Scan for the cell matching the given text and deliver its (X, Y) coordinate at center. 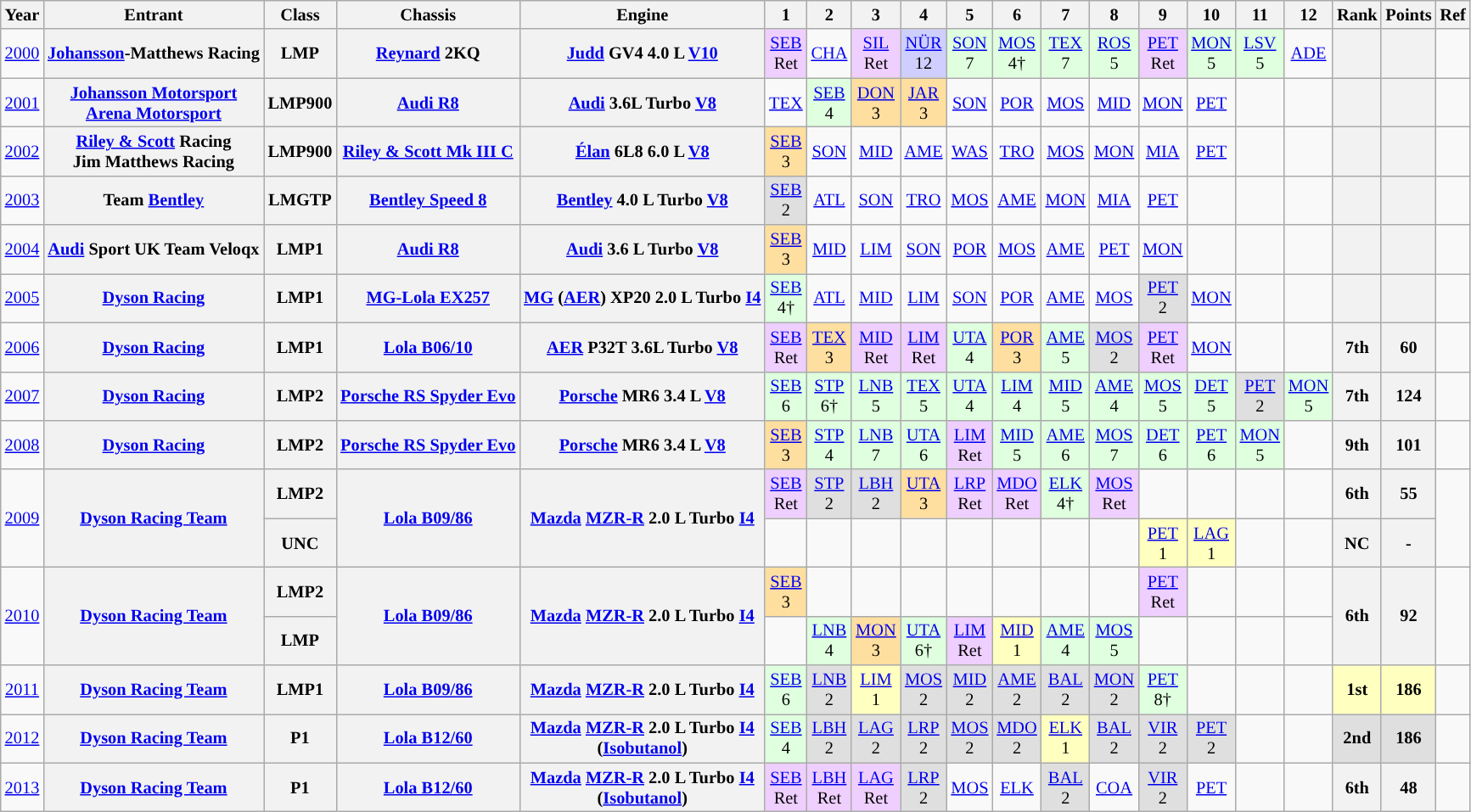
Year (22, 14)
LRPRet (970, 494)
Audi 3.6 L Turbo V8 (642, 249)
MID1 (1017, 641)
LBHRet (830, 787)
Élan 6L8 6.0 L V8 (642, 151)
2009 (22, 518)
Johansson-Matthews Racing (153, 53)
LSV5 (1260, 53)
4 (924, 14)
7 (1066, 14)
Engine (642, 14)
PET1 (1163, 543)
Judd GV4 4.0 L V10 (642, 53)
2004 (22, 249)
2001 (22, 103)
LAG2 (876, 738)
MDORet (1017, 494)
8 (1114, 14)
2000 (22, 53)
2010 (22, 616)
MDO2 (1017, 738)
Class (300, 14)
9th (1356, 445)
2012 (22, 738)
SEB2 (786, 200)
Riley & Scott RacingJim Matthews Racing (153, 151)
MON2 (1114, 690)
12 (1309, 14)
9 (1163, 14)
STP4 (830, 445)
AME5 (1066, 347)
ELK1 (1066, 738)
Bentley Speed 8 (428, 200)
LAGRet (876, 787)
2008 (22, 445)
SILRet (876, 53)
Lola B06/10 (428, 347)
MIDRet (876, 347)
LNB4 (830, 641)
Ref (1452, 14)
PET6 (1210, 445)
- (1408, 543)
Audi 3.6L Turbo V8 (642, 103)
MOS7 (1114, 445)
UTA3 (924, 494)
STP2 (830, 494)
TEX (786, 103)
LNB2 (830, 690)
MID2 (970, 690)
LNB7 (876, 445)
TEX3 (830, 347)
UTA6 (924, 445)
AER P32T 3.6L Turbo V8 (642, 347)
48 (1408, 787)
LMGTP (300, 200)
2007 (22, 396)
POR3 (1017, 347)
Chassis (428, 14)
ELK4† (1066, 494)
NÜR12 (924, 53)
WAS (970, 151)
MG (AER) XP20 2.0 L Turbo I4 (642, 298)
MOSRet (1114, 494)
JAR3 (924, 103)
AME6 (1066, 445)
92 (1408, 616)
STP6† (830, 396)
1 (786, 14)
2013 (22, 787)
60 (1408, 347)
Team Bentley (153, 200)
COA (1114, 787)
2002 (22, 151)
5 (970, 14)
MOS4† (1017, 53)
2011 (22, 690)
Reynard 2KQ (428, 53)
Bentley 4.0 L Turbo V8 (642, 200)
LIM4 (1017, 396)
2005 (22, 298)
Johansson MotorsportArena Motorsport (153, 103)
2nd (1356, 738)
UTA6† (924, 641)
Rank (1356, 14)
DON3 (876, 103)
2006 (22, 347)
TEX5 (924, 396)
ADE (1309, 53)
SEB4† (786, 298)
PET8† (1163, 690)
DET5 (1210, 396)
AME2 (1017, 690)
TEX7 (1066, 53)
Entrant (153, 14)
101 (1408, 445)
LIM1 (876, 690)
10 (1210, 14)
ROS5 (1114, 53)
DET6 (1163, 445)
1st (1356, 690)
124 (1408, 396)
6 (1017, 14)
3 (876, 14)
ELK (1017, 787)
11 (1260, 14)
LAG1 (1210, 543)
NC (1356, 543)
UNC (300, 543)
2003 (22, 200)
CHA (830, 53)
MON3 (876, 641)
Audi Sport UK Team Veloqx (153, 249)
2 (830, 14)
LNB5 (876, 396)
Points (1408, 14)
55 (1408, 494)
SON7 (970, 53)
MG-Lola EX257 (428, 298)
Riley & Scott Mk III C (428, 151)
